For the text-containing cell, return its midpoint in [X, Y] coordinate format. 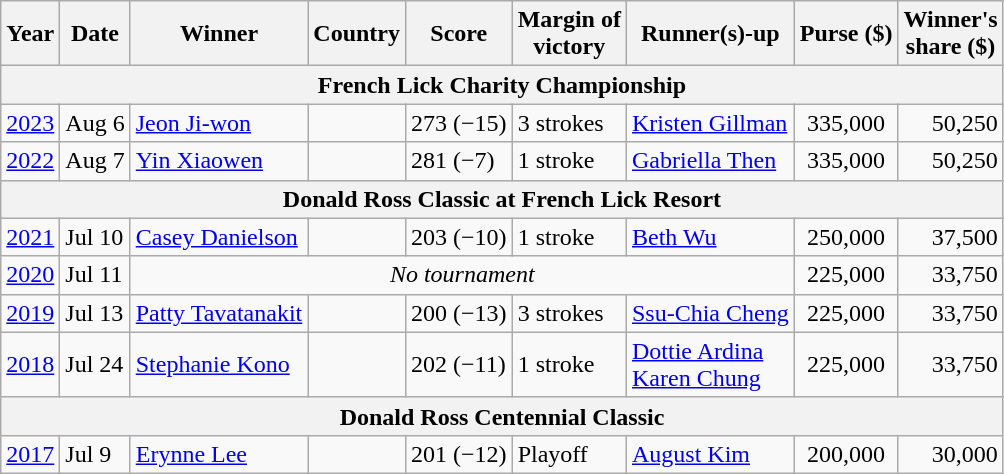
Jeon Ji-won [219, 123]
Aug 6 [95, 123]
Purse ($) [846, 34]
Kristen Gillman [710, 123]
37,500 [950, 237]
Ssu-Chia Cheng [710, 313]
273 (−15) [460, 123]
203 (−10) [460, 237]
2017 [30, 454]
250,000 [846, 237]
Jul 9 [95, 454]
2023 [30, 123]
Aug 7 [95, 161]
No tournament [462, 275]
2020 [30, 275]
Runner(s)-up [710, 34]
Jul 10 [95, 237]
2018 [30, 364]
Dottie Ardina Karen Chung [710, 364]
Margin ofvictory [569, 34]
Year [30, 34]
201 (−12) [460, 454]
2019 [30, 313]
Casey Danielson [219, 237]
Erynne Lee [219, 454]
Jul 11 [95, 275]
Country [357, 34]
Score [460, 34]
Winner'sshare ($) [950, 34]
Jul 24 [95, 364]
Playoff [569, 454]
Gabriella Then [710, 161]
2021 [30, 237]
Date [95, 34]
French Lick Charity Championship [502, 85]
Winner [219, 34]
200 (−13) [460, 313]
2022 [30, 161]
Donald Ross Centennial Classic [502, 416]
Beth Wu [710, 237]
Yin Xiaowen [219, 161]
Stephanie Kono [219, 364]
30,000 [950, 454]
August Kim [710, 454]
Patty Tavatanakit [219, 313]
Jul 13 [95, 313]
Donald Ross Classic at French Lick Resort [502, 199]
202 (−11) [460, 364]
200,000 [846, 454]
281 (−7) [460, 161]
